Determine the [x, y] coordinate at the center of the cell enclosing the given text.  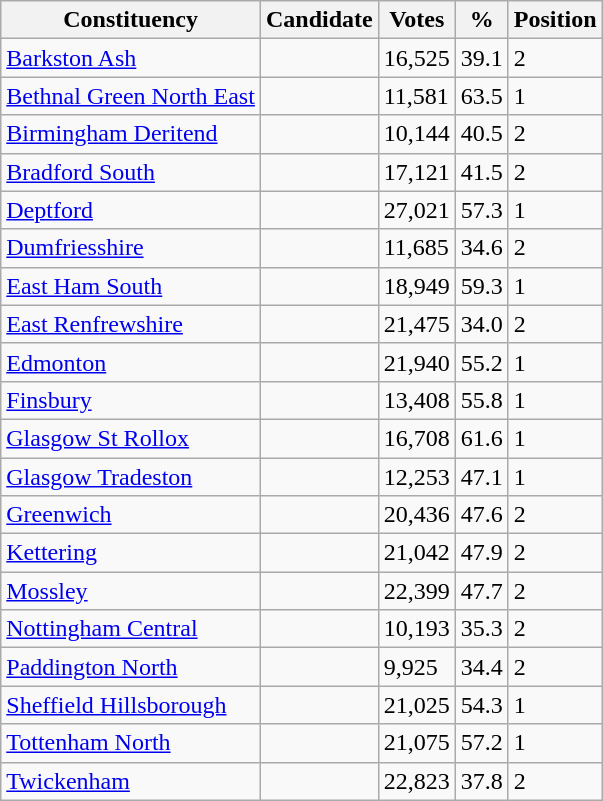
Candidate [319, 20]
47.1 [482, 477]
47.7 [482, 591]
Birmingham Deritend [131, 134]
40.5 [482, 134]
57.2 [482, 743]
16,525 [416, 58]
13,408 [416, 400]
Nottingham Central [131, 629]
41.5 [482, 172]
47.6 [482, 515]
9,925 [416, 667]
Greenwich [131, 515]
Paddington North [131, 667]
Position [555, 20]
16,708 [416, 438]
34.4 [482, 667]
East Renfrewshire [131, 324]
East Ham South [131, 286]
Glasgow St Rollox [131, 438]
59.3 [482, 286]
18,949 [416, 286]
22,823 [416, 781]
55.2 [482, 362]
Finsbury [131, 400]
47.9 [482, 553]
57.3 [482, 210]
Kettering [131, 553]
17,121 [416, 172]
Constituency [131, 20]
Tottenham North [131, 743]
54.3 [482, 705]
Dumfriesshire [131, 248]
61.6 [482, 438]
63.5 [482, 96]
21,025 [416, 705]
21,075 [416, 743]
12,253 [416, 477]
Sheffield Hillsborough [131, 705]
Votes [416, 20]
Deptford [131, 210]
39.1 [482, 58]
11,685 [416, 248]
Bradford South [131, 172]
Barkston Ash [131, 58]
34.0 [482, 324]
Glasgow Tradeston [131, 477]
% [482, 20]
21,042 [416, 553]
21,940 [416, 362]
22,399 [416, 591]
Mossley [131, 591]
11,581 [416, 96]
21,475 [416, 324]
Bethnal Green North East [131, 96]
10,193 [416, 629]
37.8 [482, 781]
10,144 [416, 134]
20,436 [416, 515]
35.3 [482, 629]
27,021 [416, 210]
Edmonton [131, 362]
34.6 [482, 248]
55.8 [482, 400]
Twickenham [131, 781]
